From the cell containing the given text, extract its center point as (x, y) coordinate. 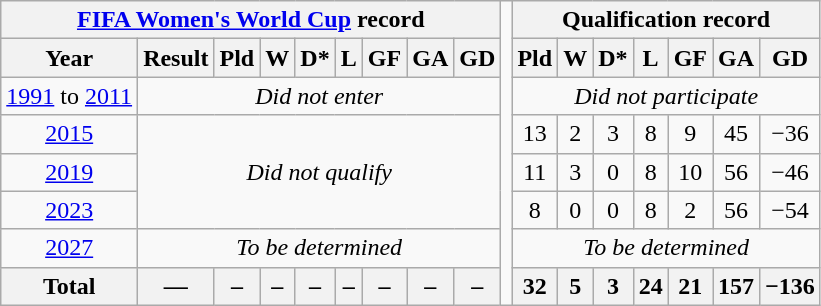
Qualification record (666, 20)
5 (576, 286)
Result (176, 58)
−46 (790, 172)
24 (650, 286)
Year (70, 58)
2015 (70, 134)
157 (736, 286)
45 (736, 134)
32 (535, 286)
2023 (70, 210)
2019 (70, 172)
— (176, 286)
FIFA Women's World Cup record (251, 20)
11 (535, 172)
9 (690, 134)
Total (70, 286)
1991 to 2011 (70, 96)
21 (690, 286)
Did not enter (320, 96)
−136 (790, 286)
Did not participate (666, 96)
Did not qualify (320, 172)
−36 (790, 134)
−54 (790, 210)
13 (535, 134)
2027 (70, 248)
10 (690, 172)
